Scan for the cell matching the given text and deliver its (X, Y) coordinate at center. 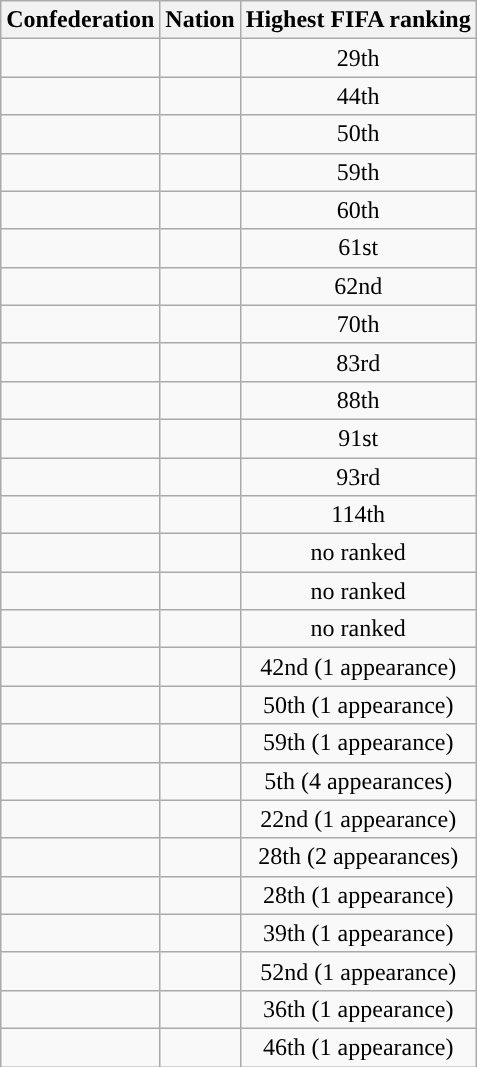
Highest FIFA ranking (358, 20)
42nd (1 appearance) (358, 667)
28th (2 appearances) (358, 857)
61st (358, 248)
39th (1 appearance) (358, 933)
59th (1 appearance) (358, 743)
52nd (1 appearance) (358, 971)
Confederation (80, 20)
62nd (358, 286)
83rd (358, 362)
Nation (200, 20)
60th (358, 210)
28th (1 appearance) (358, 895)
70th (358, 324)
36th (1 appearance) (358, 1009)
50th (358, 134)
114th (358, 515)
29th (358, 58)
5th (4 appearances) (358, 781)
44th (358, 96)
22nd (1 appearance) (358, 819)
59th (358, 172)
91st (358, 438)
50th (1 appearance) (358, 705)
93rd (358, 477)
46th (1 appearance) (358, 1047)
88th (358, 400)
